Provide the (x, y) coordinate of the cell's center where the given text is located.  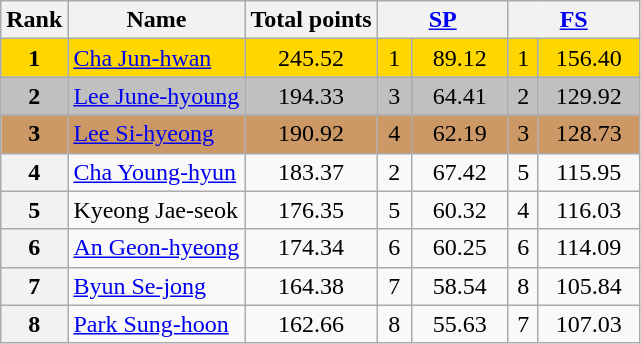
183.37 (311, 172)
SP (442, 20)
Lee Si-hyeong (156, 134)
An Geon-hyeong (156, 248)
Cha Jun-hwan (156, 58)
164.38 (311, 286)
156.40 (588, 58)
55.63 (460, 324)
Byun Se-jong (156, 286)
Lee June-hyoung (156, 96)
Kyeong Jae-seok (156, 210)
Total points (311, 20)
107.03 (588, 324)
Park Sung-hoon (156, 324)
115.95 (588, 172)
58.54 (460, 286)
162.66 (311, 324)
60.25 (460, 248)
Rank (34, 20)
FS (574, 20)
64.41 (460, 96)
174.34 (311, 248)
114.09 (588, 248)
67.42 (460, 172)
62.19 (460, 134)
194.33 (311, 96)
60.32 (460, 210)
129.92 (588, 96)
245.52 (311, 58)
190.92 (311, 134)
Name (156, 20)
89.12 (460, 58)
105.84 (588, 286)
116.03 (588, 210)
176.35 (311, 210)
128.73 (588, 134)
Cha Young-hyun (156, 172)
